Return the (X, Y) coordinate for the center point of the cell that contains the specified text.  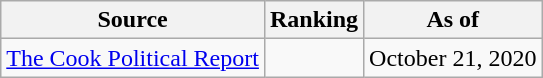
Ranking (314, 20)
The Cook Political Report (133, 58)
As of (453, 20)
October 21, 2020 (453, 58)
Source (133, 20)
